Return (x, y) of the center of cell containing provided text 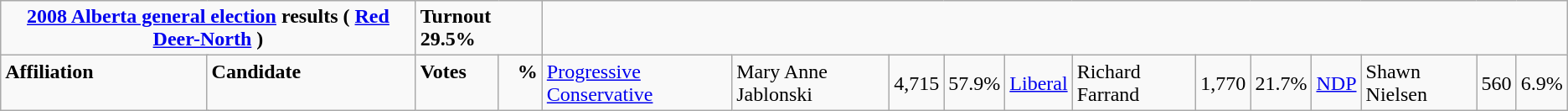
4,715 (916, 82)
Candidate (312, 82)
1,770 (1223, 82)
Shawn Nielsen (1419, 82)
2008 Alberta general election results ( Red Deer-North ) (208, 29)
Mary Anne Jablonski (811, 82)
Votes (457, 82)
Progressive Conservative (637, 82)
560 (1496, 82)
6.9% (1541, 82)
% (520, 82)
Turnout 29.5% (479, 29)
57.9% (975, 82)
Affiliation (104, 82)
Liberal (1039, 82)
NDP (1337, 82)
Richard Farrand (1134, 82)
21.7% (1282, 82)
